Detect which cell encompasses the target text, then output its [X, Y] center coordinate. 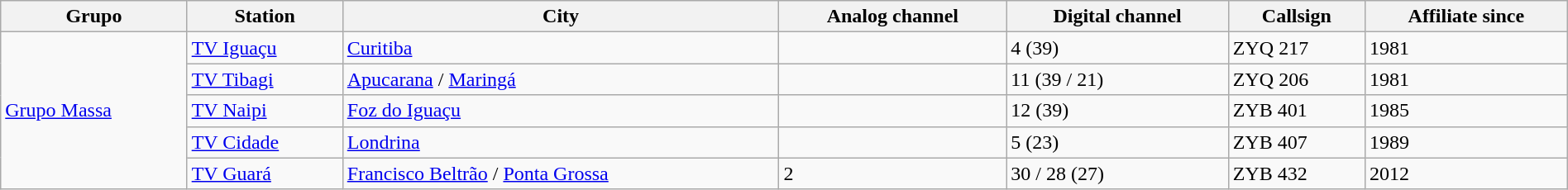
Londrina [561, 142]
1989 [1465, 142]
Digital channel [1117, 17]
Analog channel [893, 17]
11 (39 / 21) [1117, 79]
ZYQ 217 [1297, 48]
Grupo Massa [94, 111]
ZYB 401 [1297, 111]
ZYQ 206 [1297, 79]
ZYB 432 [1297, 173]
Callsign [1297, 17]
2012 [1465, 173]
2 [893, 173]
TV Iguaçu [265, 48]
1985 [1465, 111]
TV Naipi [265, 111]
5 (23) [1117, 142]
TV Cidade [265, 142]
City [561, 17]
Apucarana / Maringá [561, 79]
Grupo [94, 17]
30 / 28 (27) [1117, 173]
Foz do Iguaçu [561, 111]
Affiliate since [1465, 17]
TV Guará [265, 173]
Francisco Beltrão / Ponta Grossa [561, 173]
Curitiba [561, 48]
Station [265, 17]
12 (39) [1117, 111]
4 (39) [1117, 48]
TV Tibagi [265, 79]
ZYB 407 [1297, 142]
